Determine the (X, Y) coordinate at the center of the cell enclosing the given text.  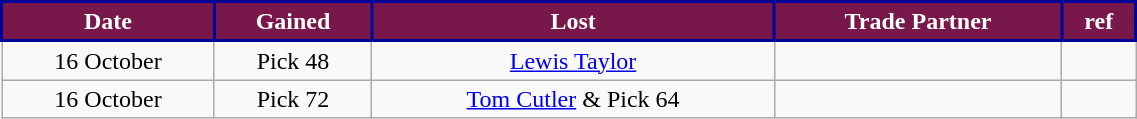
Gained (292, 22)
Date (108, 22)
Pick 48 (292, 60)
Trade Partner (918, 22)
Tom Cutler & Pick 64 (572, 99)
ref (1098, 22)
Pick 72 (292, 99)
Lewis Taylor (572, 60)
Lost (572, 22)
